Return [x, y] of the center of cell containing provided text 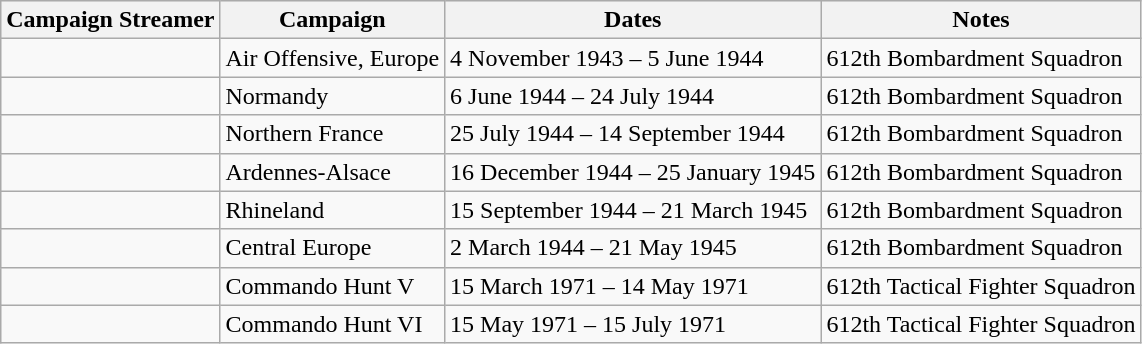
Rhineland [332, 210]
6 June 1944 – 24 July 1944 [633, 96]
Commando Hunt VI [332, 324]
Ardennes-Alsace [332, 172]
Dates [633, 20]
25 July 1944 – 14 September 1944 [633, 134]
Northern France [332, 134]
15 March 1971 – 14 May 1971 [633, 286]
15 September 1944 – 21 March 1945 [633, 210]
Notes [981, 20]
Normandy [332, 96]
Air Offensive, Europe [332, 58]
Campaign [332, 20]
Central Europe [332, 248]
16 December 1944 – 25 January 1945 [633, 172]
2 March 1944 – 21 May 1945 [633, 248]
Campaign Streamer [110, 20]
4 November 1943 – 5 June 1944 [633, 58]
Commando Hunt V [332, 286]
15 May 1971 – 15 July 1971 [633, 324]
